Find where the given text appears and provide that cell's center as (x, y) coordinate. 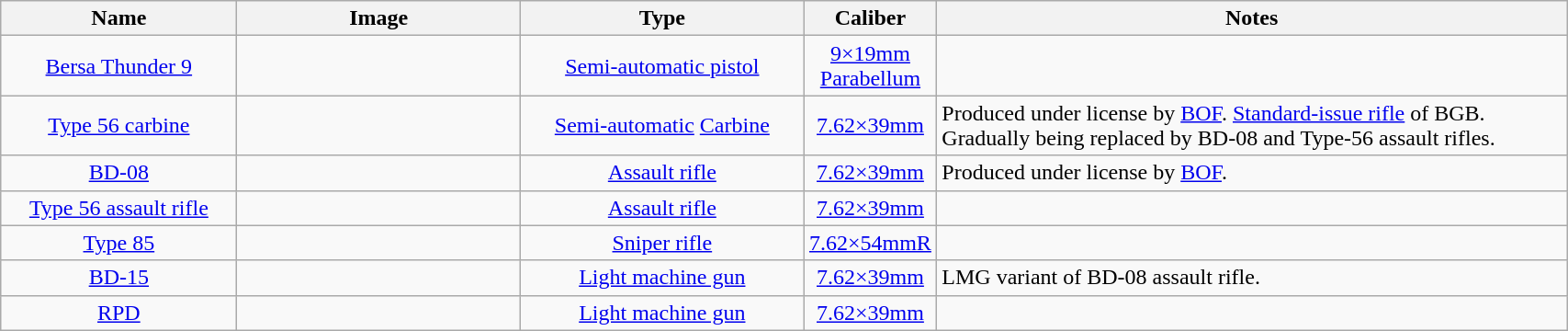
Caliber (871, 18)
Sniper rifle (663, 243)
Name (119, 18)
Semi-automatic pistol (663, 66)
Semi-automatic Carbine (663, 125)
Type 85 (119, 243)
RPD (119, 313)
Type 56 assault rifle (119, 208)
BD-08 (119, 173)
BD-15 (119, 278)
Produced under license by BOF. Standard-issue rifle of BGB. Gradually being replaced by BD-08 and Type-56 assault rifles. (1252, 125)
Type 56 carbine (119, 125)
LMG variant of BD-08 assault rifle. (1252, 278)
Type (663, 18)
9×19mm Parabellum (871, 66)
7.62×54mmR (871, 243)
Image (378, 18)
Notes (1252, 18)
Bersa Thunder 9 (119, 66)
Produced under license by BOF. (1252, 173)
